From the cell containing the given text, extract its center point as [X, Y] coordinate. 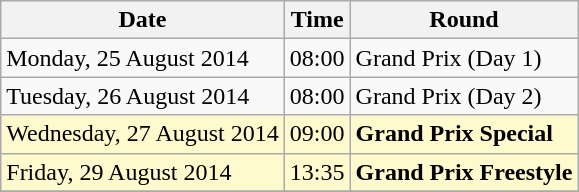
Grand Prix (Day 1) [464, 58]
Wednesday, 27 August 2014 [143, 134]
Grand Prix Freestyle [464, 172]
Grand Prix Special [464, 134]
Date [143, 20]
Tuesday, 26 August 2014 [143, 96]
Monday, 25 August 2014 [143, 58]
09:00 [317, 134]
Grand Prix (Day 2) [464, 96]
Round [464, 20]
13:35 [317, 172]
Friday, 29 August 2014 [143, 172]
Time [317, 20]
